Search for the cell housing the specified text and yield its (X, Y) center coordinate. 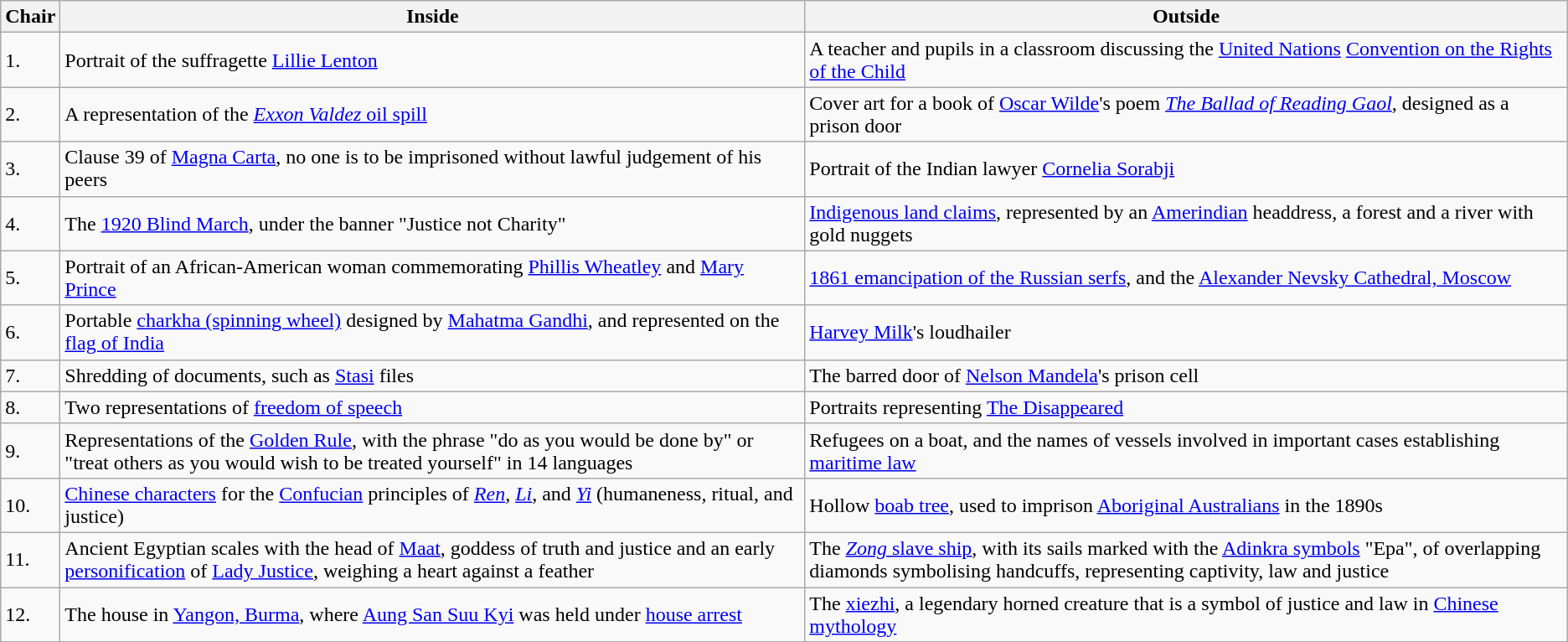
Portable charkha (spinning wheel) designed by Mahatma Gandhi, and represented on the flag of India (432, 332)
3. (30, 169)
Portrait of the suffragette Lillie Lenton (432, 60)
5. (30, 278)
A representation of the Exxon Valdez oil spill (432, 114)
10. (30, 505)
7. (30, 375)
Two representations of freedom of speech (432, 407)
Refugees on a boat, and the names of vessels involved in important cases establishing maritime law (1186, 451)
A teacher and pupils in a classroom discussing the United Nations Convention on the Rights of the Child (1186, 60)
1. (30, 60)
11. (30, 560)
Shredding of documents, such as Stasi files (432, 375)
12. (30, 614)
Chair (30, 17)
Clause 39 of Magna Carta, no one is to be imprisoned without lawful judgement of his peers (432, 169)
Portrait of the Indian lawyer Cornelia Sorabji (1186, 169)
2. (30, 114)
4. (30, 223)
The 1920 Blind March, under the banner "Justice not Charity" (432, 223)
Indigenous land claims, represented by an Amerindian headdress, a forest and a river with gold nuggets (1186, 223)
1861 emancipation of the Russian serfs, and the Alexander Nevsky Cathedral, Moscow (1186, 278)
Cover art for a book of Oscar Wilde's poem The Ballad of Reading Gaol, designed as a prison door (1186, 114)
Inside (432, 17)
Chinese characters for the Confucian principles of Ren, Li, and Yi (humaneness, ritual, and justice) (432, 505)
Portrait of an African-American woman commemorating Phillis Wheatley and Mary Prince (432, 278)
Portraits representing The Disappeared (1186, 407)
Hollow boab tree, used to imprison Aboriginal Australians in the 1890s (1186, 505)
Harvey Milk's loudhailer (1186, 332)
The house in Yangon, Burma, where Aung San Suu Kyi was held under house arrest (432, 614)
6. (30, 332)
8. (30, 407)
Outside (1186, 17)
The xiezhi, a legendary horned creature that is a symbol of justice and law in Chinese mythology (1186, 614)
9. (30, 451)
The barred door of Nelson Mandela's prison cell (1186, 375)
